From the cell containing the given text, extract its center point as (x, y) coordinate. 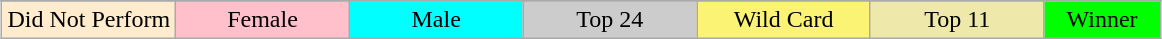
Did Not Perform (89, 20)
Female (263, 20)
Top 24 (610, 20)
Top 11 (957, 20)
Male (436, 20)
Wild Card (784, 20)
Winner (1102, 20)
